Search for the cell housing the specified text and yield its [X, Y] center coordinate. 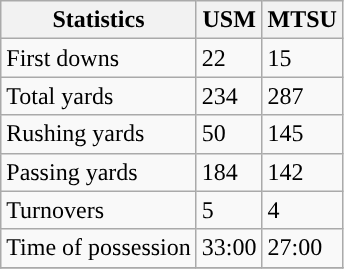
15 [302, 58]
145 [302, 134]
5 [229, 210]
First downs [99, 58]
USM [229, 20]
22 [229, 58]
27:00 [302, 248]
MTSU [302, 20]
Rushing yards [99, 134]
50 [229, 134]
Passing yards [99, 172]
Time of possession [99, 248]
Statistics [99, 20]
287 [302, 96]
Total yards [99, 96]
184 [229, 172]
33:00 [229, 248]
142 [302, 172]
4 [302, 210]
Turnovers [99, 210]
234 [229, 96]
